Find where the given text appears and provide that cell's center as [X, Y] coordinate. 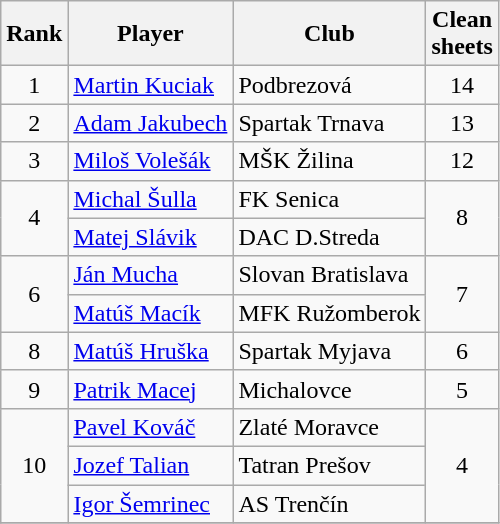
Michalovce [330, 389]
14 [462, 85]
DAC D.Streda [330, 237]
9 [34, 389]
Player [150, 34]
FK Senica [330, 199]
Jozef Talian [150, 465]
Clean sheets [462, 34]
Matúš Hruška [150, 351]
Michal Šulla [150, 199]
Podbrezová [330, 85]
7 [462, 294]
Pavel Kováč [150, 427]
MŠK Žilina [330, 161]
10 [34, 465]
Club [330, 34]
Miloš Volešák [150, 161]
Rank [34, 34]
5 [462, 389]
Patrik Macej [150, 389]
Igor Šemrinec [150, 503]
3 [34, 161]
1 [34, 85]
Matúš Macík [150, 313]
2 [34, 123]
Slovan Bratislava [330, 275]
Spartak Myjava [330, 351]
Tatran Prešov [330, 465]
Ján Mucha [150, 275]
12 [462, 161]
MFK Ružomberok [330, 313]
Matej Slávik [150, 237]
13 [462, 123]
Adam Jakubech [150, 123]
Zlaté Moravce [330, 427]
Spartak Trnava [330, 123]
AS Trenčín [330, 503]
Martin Kuciak [150, 85]
